Extract the [X, Y] coordinate from the center of the cell holding the provided text.  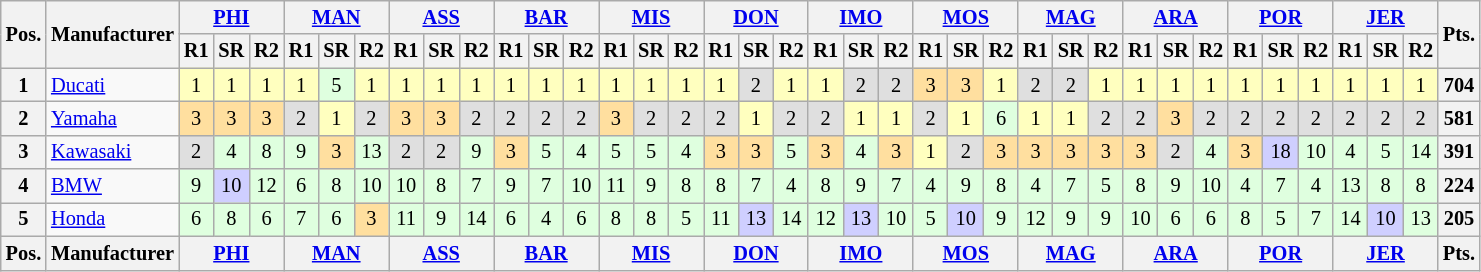
205 [1459, 219]
581 [1459, 118]
Honda [112, 219]
224 [1459, 186]
BMW [112, 186]
Yamaha [112, 118]
Ducati [112, 85]
18 [1281, 152]
Kawasaki [112, 152]
391 [1459, 152]
704 [1459, 85]
